Scan for the cell matching the given text and deliver its [X, Y] coordinate at center. 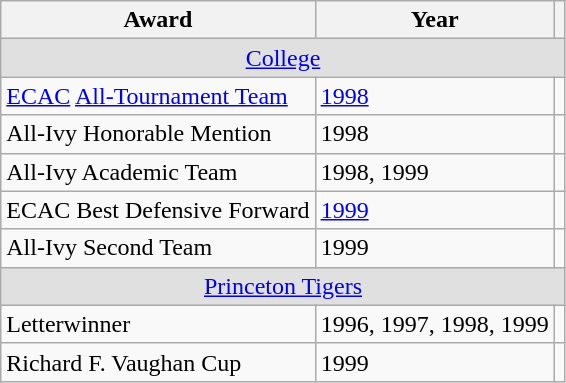
Princeton Tigers [283, 286]
ECAC All-Tournament Team [158, 96]
Richard F. Vaughan Cup [158, 362]
1998, 1999 [434, 172]
All-Ivy Second Team [158, 248]
All-Ivy Honorable Mention [158, 134]
All-Ivy Academic Team [158, 172]
College [283, 58]
Year [434, 20]
Award [158, 20]
Letterwinner [158, 324]
1996, 1997, 1998, 1999 [434, 324]
ECAC Best Defensive Forward [158, 210]
